Extract the [x, y] coordinate from the center of the cell holding the provided text.  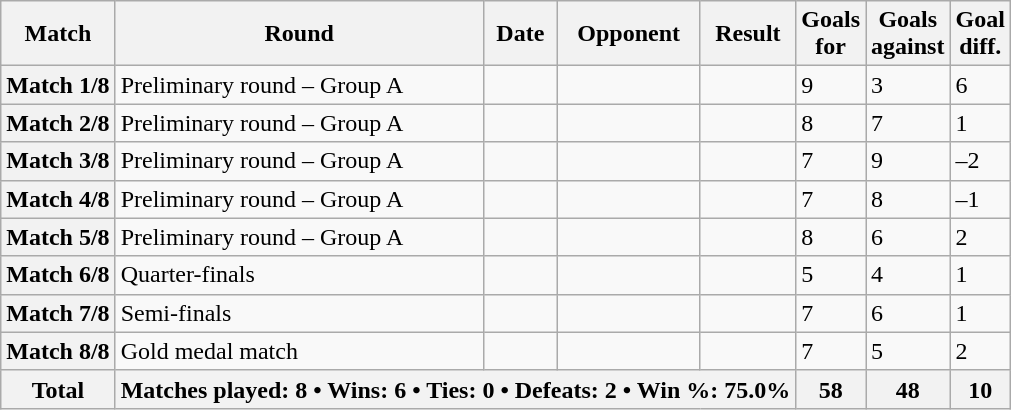
Match 8/8 [58, 351]
Round [299, 34]
Match 5/8 [58, 237]
–1 [980, 199]
Quarter-finals [299, 275]
Goalsagainst [908, 34]
Result [748, 34]
Semi-finals [299, 313]
Match 2/8 [58, 123]
Match 6/8 [58, 275]
Match 7/8 [58, 313]
–2 [980, 161]
Goaldiff. [980, 34]
Matches played: 8 • Wins: 6 • Ties: 0 • Defeats: 2 • Win %: 75.0% [456, 389]
Opponent [628, 34]
Date [520, 34]
10 [980, 389]
Total [58, 389]
Match 3/8 [58, 161]
Match 4/8 [58, 199]
Goalsfor [831, 34]
Match 1/8 [58, 85]
58 [831, 389]
Match [58, 34]
3 [908, 85]
Gold medal match [299, 351]
48 [908, 389]
4 [908, 275]
